Output the [x, y] coordinate of the center of the cell containing the given text.  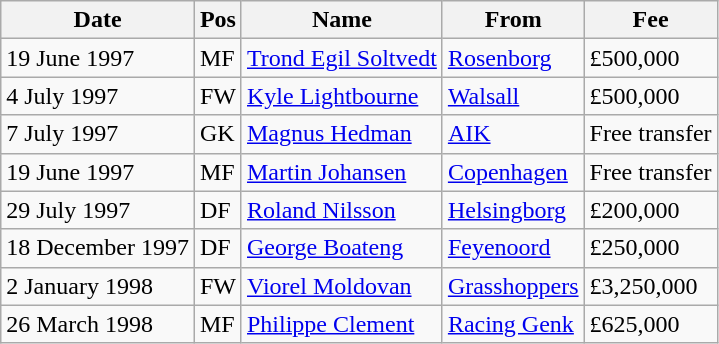
Viorel Moldovan [342, 286]
2 January 1998 [98, 286]
18 December 1997 [98, 248]
£625,000 [650, 324]
Date [98, 20]
29 July 1997 [98, 210]
£3,250,000 [650, 286]
Rosenborg [513, 58]
GK [218, 134]
Magnus Hedman [342, 134]
Feyenoord [513, 248]
7 July 1997 [98, 134]
Fee [650, 20]
George Boateng [342, 248]
4 July 1997 [98, 96]
Pos [218, 20]
Kyle Lightbourne [342, 96]
Trond Egil Soltvedt [342, 58]
From [513, 20]
£250,000 [650, 248]
Martin Johansen [342, 172]
Racing Genk [513, 324]
Walsall [513, 96]
AIK [513, 134]
26 March 1998 [98, 324]
Grasshoppers [513, 286]
Philippe Clement [342, 324]
Roland Nilsson [342, 210]
Copenhagen [513, 172]
Helsingborg [513, 210]
Name [342, 20]
£200,000 [650, 210]
